Detect which cell encompasses the target text, then output its [X, Y] center coordinate. 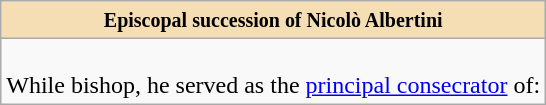
While bishop, he served as the principal consecrator of: [274, 72]
Episcopal succession of Nicolò Albertini [274, 20]
